Return the [x, y] coordinate for the center point of the cell that contains the specified text.  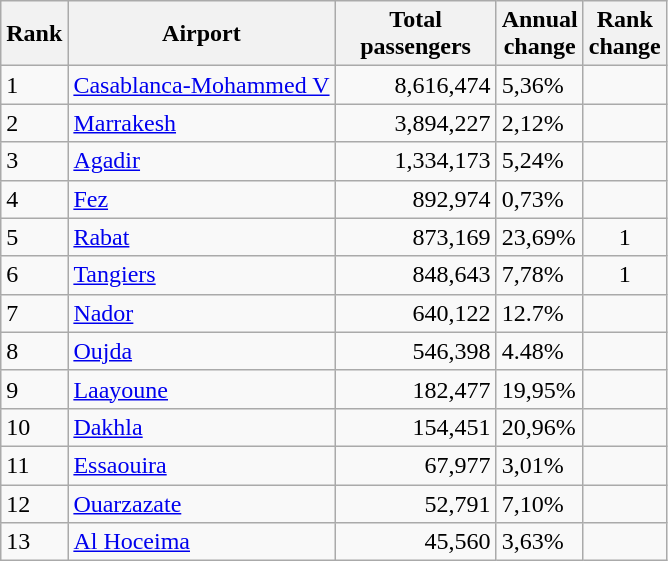
3 [34, 161]
5 [34, 237]
Dakhla [202, 427]
20,96% [540, 427]
Rankchange [624, 34]
Ouarzazate [202, 503]
Al Hoceima [202, 542]
67,977 [416, 465]
Rabat [202, 237]
3,894,227 [416, 123]
Totalpassengers [416, 34]
Tangiers [202, 275]
4 [34, 199]
45,560 [416, 542]
Agadir [202, 161]
7,78% [540, 275]
Nador [202, 313]
6 [34, 275]
2,12% [540, 123]
Fez [202, 199]
0,73% [540, 199]
5,24% [540, 161]
182,477 [416, 389]
4.48% [540, 351]
2 [34, 123]
52,791 [416, 503]
11 [34, 465]
8 [34, 351]
Marrakesh [202, 123]
3,01% [540, 465]
Essaouira [202, 465]
154,451 [416, 427]
640,122 [416, 313]
Rank [34, 34]
19,95% [540, 389]
8,616,474 [416, 85]
Laayoune [202, 389]
Oujda [202, 351]
Annualchange [540, 34]
546,398 [416, 351]
12.7% [540, 313]
7,10% [540, 503]
12 [34, 503]
873,169 [416, 237]
23,69% [540, 237]
10 [34, 427]
13 [34, 542]
1,334,173 [416, 161]
892,974 [416, 199]
9 [34, 389]
7 [34, 313]
5,36% [540, 85]
Casablanca-Mohammed V [202, 85]
848,643 [416, 275]
3,63% [540, 542]
Airport [202, 34]
